Output the (X, Y) coordinate of the center of the cell containing the given text.  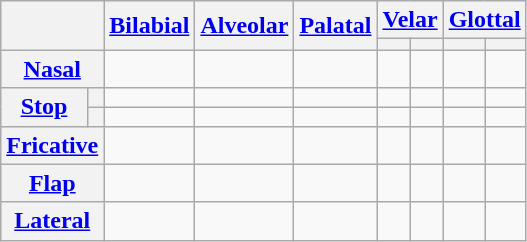
Fricative (52, 145)
Alveolar (244, 26)
Nasal (52, 69)
Bilabial (150, 26)
Velar (410, 20)
Lateral (52, 221)
Flap (52, 183)
Palatal (336, 26)
Glottal (484, 20)
Stop (44, 107)
